From the cell containing the given text, extract its center point as [X, Y] coordinate. 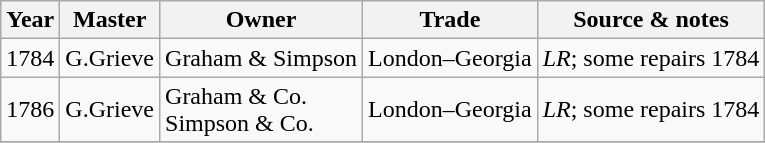
1786 [30, 110]
Owner [262, 20]
Graham & Co.Simpson & Co. [262, 110]
Trade [450, 20]
1784 [30, 58]
Graham & Simpson [262, 58]
Source & notes [651, 20]
Master [110, 20]
Year [30, 20]
